Output the (X, Y) coordinate of the center of the cell containing the given text.  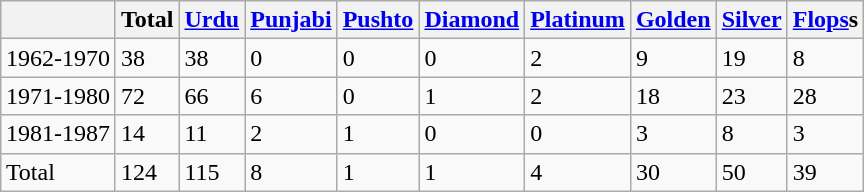
Diamond (472, 20)
19 (752, 58)
30 (673, 172)
Silver (752, 20)
Platinum (578, 20)
14 (147, 134)
11 (212, 134)
124 (147, 172)
1971-1980 (58, 96)
Pushto (378, 20)
6 (291, 96)
115 (212, 172)
Golden (673, 20)
Urdu (212, 20)
Punjabi (291, 20)
18 (673, 96)
9 (673, 58)
50 (752, 172)
28 (825, 96)
39 (825, 172)
1981-1987 (58, 134)
1962-1970 (58, 58)
Flopss (825, 20)
72 (147, 96)
4 (578, 172)
23 (752, 96)
66 (212, 96)
